Provide the [x, y] coordinate of the cell's center where the given text is located.  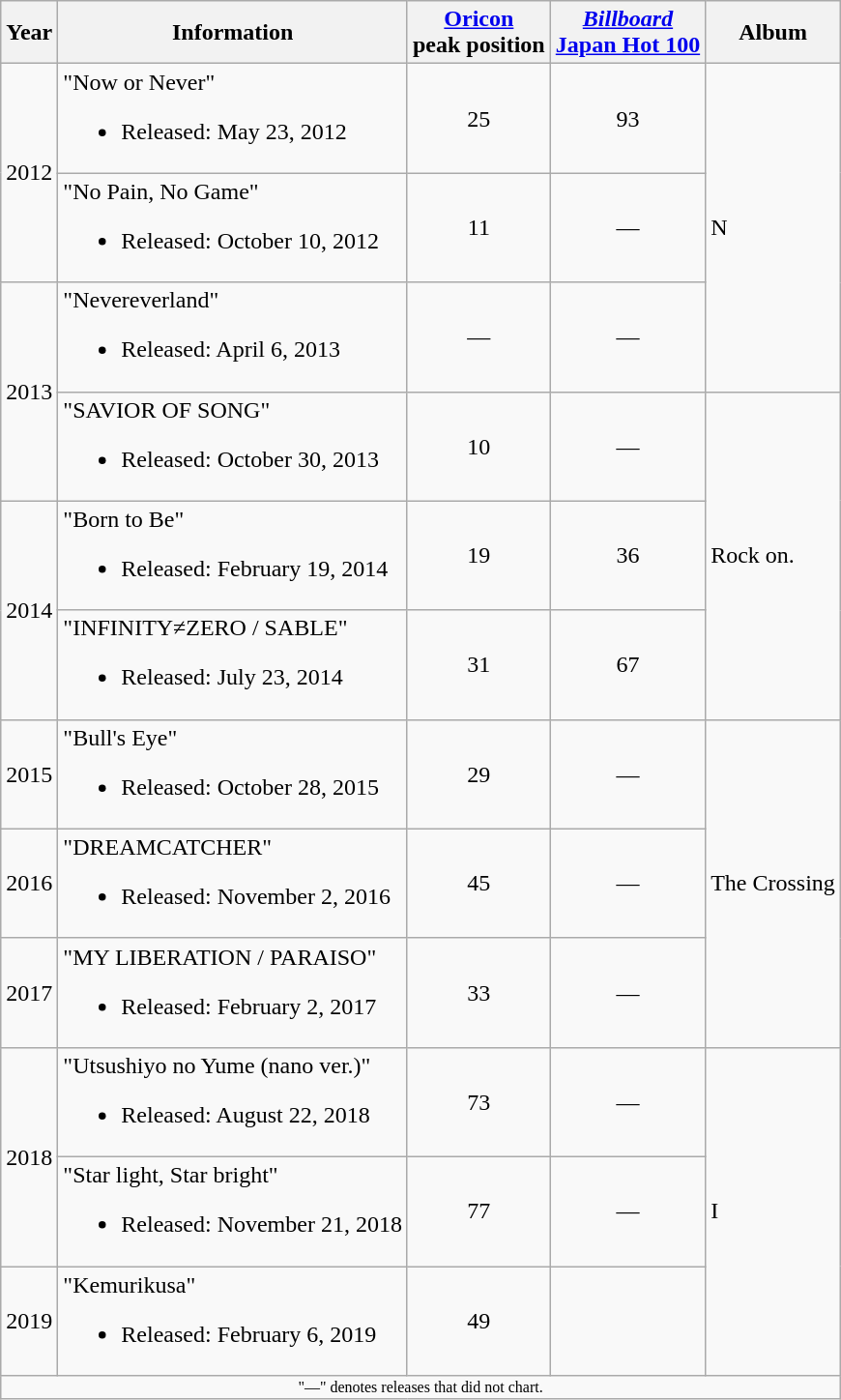
I [773, 1210]
45 [478, 884]
36 [627, 555]
Album [773, 33]
2013 [29, 392]
N [773, 228]
67 [627, 665]
Billboard Japan Hot 100 [627, 33]
2016 [29, 884]
"DREAMCATCHER"Released: November 2, 2016 [233, 884]
49 [478, 1321]
"MY LIBERATION / PARAISO"Released: February 2, 2017 [233, 992]
10 [478, 447]
73 [478, 1102]
Information [233, 33]
11 [478, 228]
29 [478, 773]
"No Pain, No Game"Released: October 10, 2012 [233, 228]
"—" denotes releases that did not chart. [421, 1387]
"Born to Be"Released: February 19, 2014 [233, 555]
33 [478, 992]
2014 [29, 610]
Oricon peak position [478, 33]
Rock on. [773, 555]
"SAVIOR OF SONG"Released: October 30, 2013 [233, 447]
19 [478, 555]
The Crossing [773, 884]
2015 [29, 773]
2017 [29, 992]
31 [478, 665]
"Nevereverland"Released: April 6, 2013 [233, 336]
"INFINITY≠ZERO / SABLE"Released: July 23, 2014 [233, 665]
Year [29, 33]
2012 [29, 173]
"Kemurikusa"Released: February 6, 2019 [233, 1321]
93 [627, 118]
77 [478, 1210]
25 [478, 118]
"Now or Never"Released: May 23, 2012 [233, 118]
2018 [29, 1156]
2019 [29, 1321]
"Star light, Star bright"Released: November 21, 2018 [233, 1210]
"Utsushiyo no Yume (nano ver.)"Released: August 22, 2018 [233, 1102]
"Bull's Eye"Released: October 28, 2015 [233, 773]
